Identify which cell holds the provided text, then report its (X, Y) central coordinate. 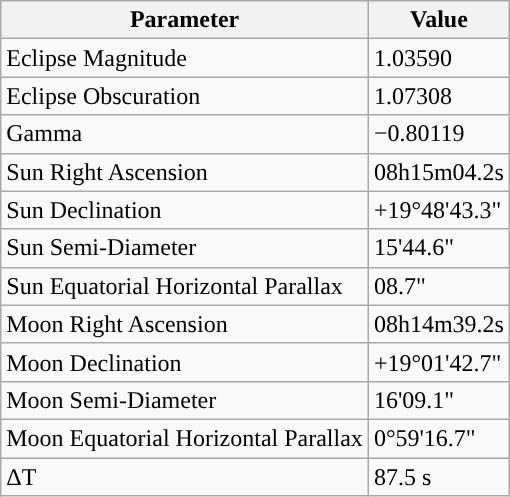
Sun Right Ascension (185, 172)
Moon Semi-Diameter (185, 400)
Sun Declination (185, 210)
Moon Declination (185, 362)
16'09.1" (438, 400)
1.07308 (438, 96)
08h14m39.2s (438, 324)
08.7" (438, 286)
Value (438, 20)
08h15m04.2s (438, 172)
Sun Semi-Diameter (185, 248)
+19°48'43.3" (438, 210)
Parameter (185, 20)
15'44.6" (438, 248)
ΔT (185, 477)
Gamma (185, 134)
Eclipse Obscuration (185, 96)
Sun Equatorial Horizontal Parallax (185, 286)
87.5 s (438, 477)
Moon Right Ascension (185, 324)
0°59'16.7" (438, 438)
Moon Equatorial Horizontal Parallax (185, 438)
−0.80119 (438, 134)
1.03590 (438, 58)
Eclipse Magnitude (185, 58)
+19°01'42.7" (438, 362)
